Find where the given text appears and provide that cell's center as (X, Y) coordinate. 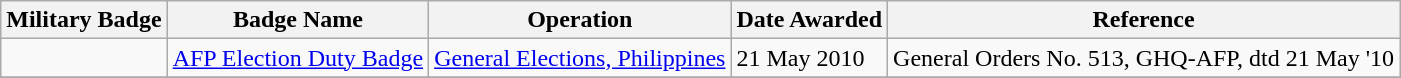
Date Awarded (810, 20)
21 May 2010 (810, 58)
General Elections, Philippines (580, 58)
Military Badge (84, 20)
General Orders No. 513, GHQ-AFP, dtd 21 May '10 (1144, 58)
Badge Name (298, 20)
Reference (1144, 20)
Operation (580, 20)
AFP Election Duty Badge (298, 58)
